Determine the (X, Y) coordinate at the center of the cell enclosing the given text.  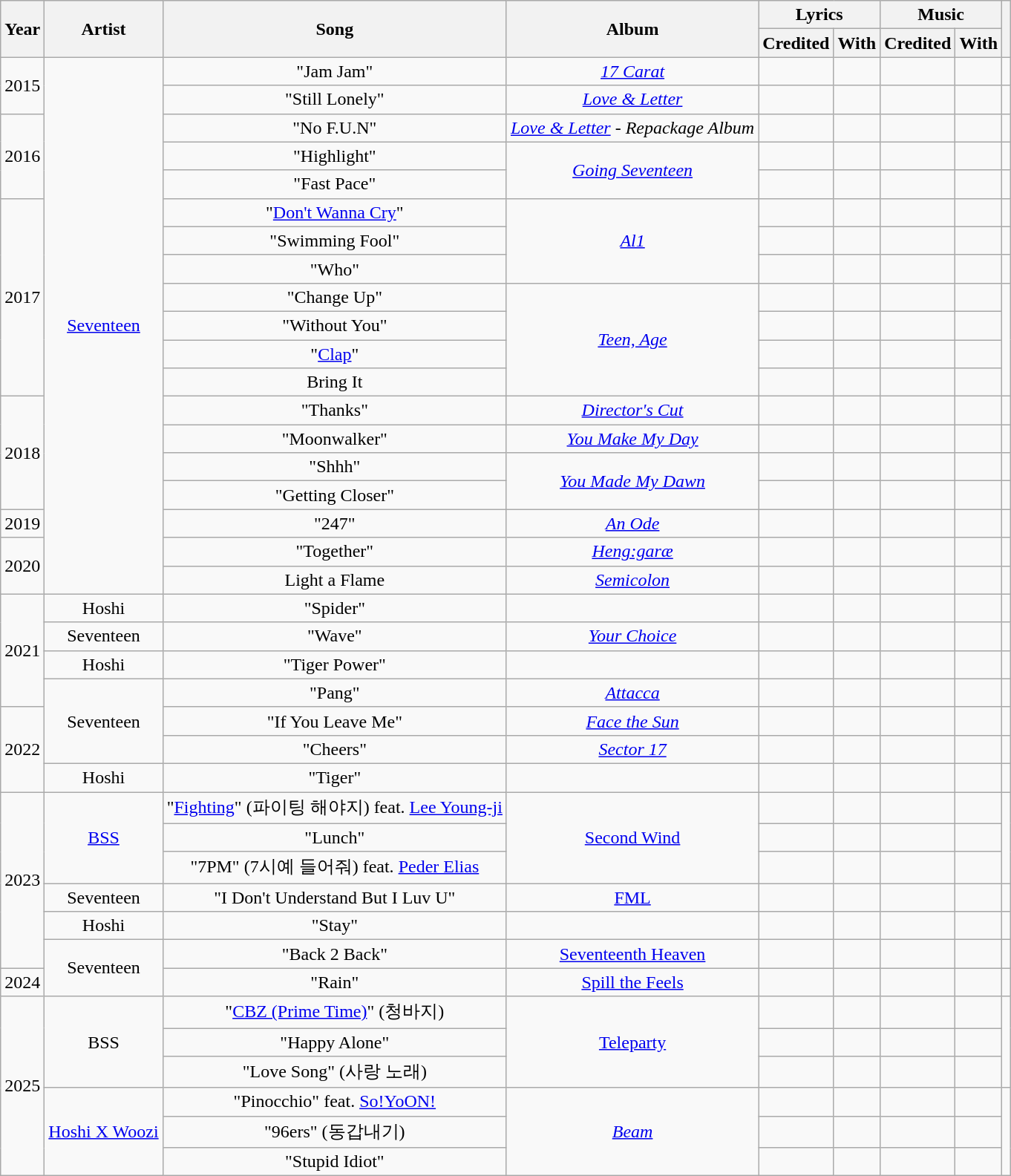
Teleparty (632, 1042)
"Tiger Power" (334, 664)
"Don't Wanna Cry" (334, 212)
"No F.U.N" (334, 128)
2024 (22, 982)
"Jam Jam" (334, 71)
Year (22, 29)
"96ers" (동갑내기) (334, 1131)
"Getting Closer" (334, 495)
You Make My Day (632, 439)
"Pang" (334, 693)
"Stupid Idiot" (334, 1162)
Attacca (632, 693)
Al1 (632, 241)
Lyrics (819, 15)
"Spider" (334, 608)
"Back 2 Back" (334, 954)
Light a Flame (334, 580)
"I Don't Understand But I Luv U" (334, 898)
"247" (334, 523)
An Ode (632, 523)
"7PM" (7시예 들어줘) feat. Peder Elias (334, 867)
"Without You" (334, 325)
"Cheers" (334, 749)
"Tiger" (334, 777)
2022 (22, 749)
17 Carat (632, 71)
Seventeenth Heaven (632, 954)
Teen, Age (632, 339)
Love & Letter - Repackage Album (632, 128)
2021 (22, 650)
Hoshi X Woozi (104, 1131)
"Stay" (334, 926)
"Together" (334, 552)
"Still Lonely" (334, 99)
Heng:garæ (632, 552)
Semicolon (632, 580)
2019 (22, 523)
2016 (22, 156)
Bring It (334, 382)
"Wave" (334, 636)
Going Seventeen (632, 170)
Face the Sun (632, 721)
FML (632, 898)
"Lunch" (334, 837)
2023 (22, 879)
Director's Cut (632, 411)
Love & Letter (632, 99)
"Happy Alone" (334, 1042)
"Pinocchio" feat. So!YoON! (334, 1102)
Music (941, 15)
Sector 17 (632, 749)
"Change Up" (334, 297)
"Love Song" (사랑 노래) (334, 1072)
Beam (632, 1131)
"Swimming Fool" (334, 241)
2018 (22, 453)
"Fast Pace" (334, 184)
Spill the Feels (632, 982)
You Made My Dawn (632, 481)
Album (632, 29)
"Highlight" (334, 156)
Artist (104, 29)
2025 (22, 1086)
"Who" (334, 269)
"Shhh" (334, 467)
"Moonwalker" (334, 439)
2020 (22, 566)
"Fighting" (파이팅 해야지) feat. Lee Young-ji (334, 808)
Song (334, 29)
2015 (22, 85)
Your Choice (632, 636)
Second Wind (632, 837)
"If You Leave Me" (334, 721)
"Thanks" (334, 411)
"Rain" (334, 982)
"CBZ (Prime Time)" (청바지) (334, 1013)
2017 (22, 297)
"Clap" (334, 354)
